From the cell containing the given text, extract its center point as [X, Y] coordinate. 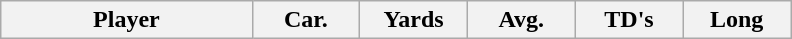
Long [737, 20]
Player [126, 20]
Car. [306, 20]
Yards [414, 20]
Avg. [521, 20]
TD's [629, 20]
